Provide the (X, Y) coordinate of the cell's center where the given text is located.  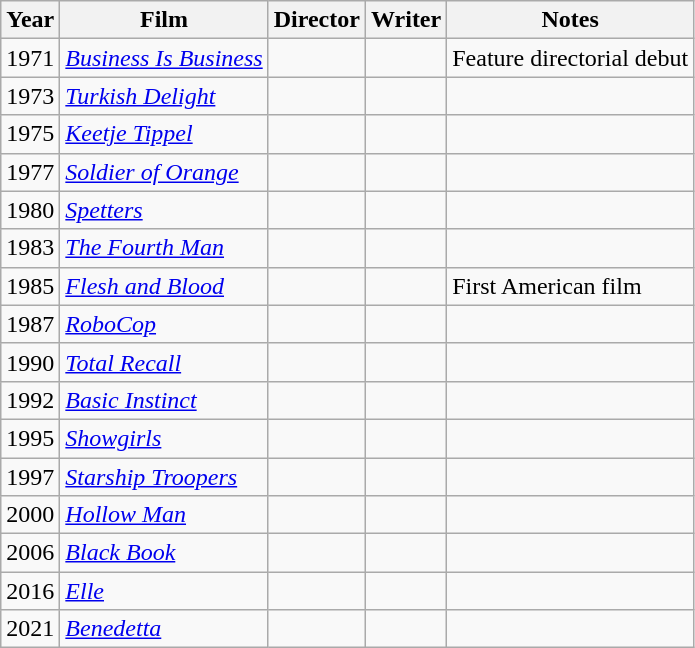
2016 (30, 591)
1980 (30, 210)
Notes (570, 20)
1971 (30, 58)
Turkish Delight (164, 96)
1995 (30, 438)
Soldier of Orange (164, 172)
The Fourth Man (164, 248)
Feature directorial debut (570, 58)
2006 (30, 553)
Starship Troopers (164, 477)
Keetje Tippel (164, 134)
2021 (30, 629)
Benedetta (164, 629)
Hollow Man (164, 515)
1973 (30, 96)
1997 (30, 477)
Business Is Business (164, 58)
1983 (30, 248)
Year (30, 20)
RoboCop (164, 324)
First American film (570, 286)
Elle (164, 591)
Flesh and Blood (164, 286)
Writer (406, 20)
Spetters (164, 210)
1977 (30, 172)
1990 (30, 362)
1975 (30, 134)
1992 (30, 400)
Film (164, 20)
2000 (30, 515)
Black Book (164, 553)
Showgirls (164, 438)
Director (316, 20)
Basic Instinct (164, 400)
1987 (30, 324)
1985 (30, 286)
Total Recall (164, 362)
